Provide the (X, Y) coordinate of the cell's center where the given text is located.  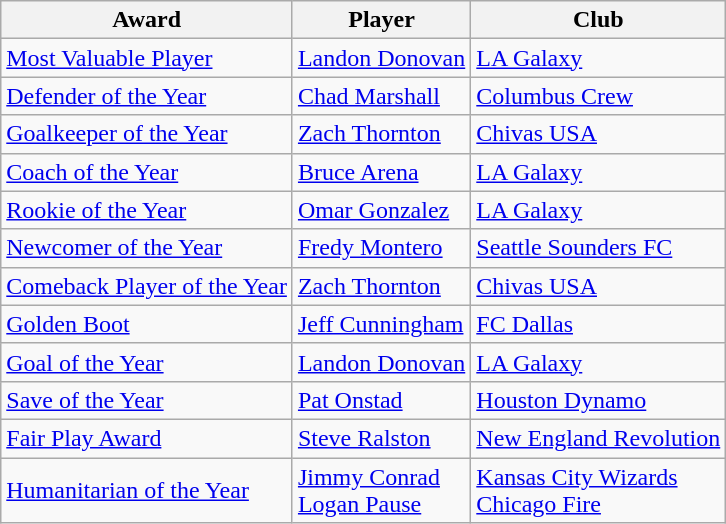
Steve Ralston (381, 438)
Player (381, 20)
Goalkeeper of the Year (147, 134)
Omar Gonzalez (381, 210)
Newcomer of the Year (147, 248)
Goal of the Year (147, 362)
Jeff Cunningham (381, 324)
Rookie of the Year (147, 210)
Jimmy Conrad Logan Pause (381, 490)
Bruce Arena (381, 172)
Humanitarian of the Year (147, 490)
FC Dallas (598, 324)
Houston Dynamo (598, 400)
Golden Boot (147, 324)
Fair Play Award (147, 438)
Columbus Crew (598, 96)
New England Revolution (598, 438)
Pat Onstad (381, 400)
Club (598, 20)
Comeback Player of the Year (147, 286)
Fredy Montero (381, 248)
Award (147, 20)
Chad Marshall (381, 96)
Save of the Year (147, 400)
Defender of the Year (147, 96)
Kansas City Wizards Chicago Fire (598, 490)
Seattle Sounders FC (598, 248)
Coach of the Year (147, 172)
Most Valuable Player (147, 58)
